Determine the [X, Y] coordinate at the center of the cell enclosing the given text.  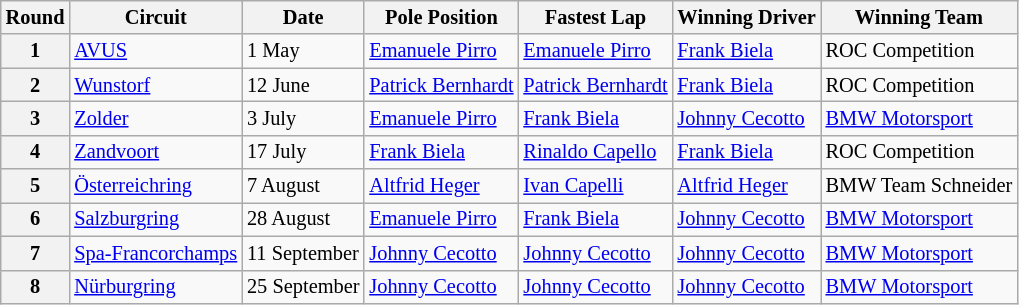
Circuit [156, 17]
3 [36, 118]
AVUS [156, 51]
3 July [303, 118]
17 July [303, 152]
Österreichring [156, 186]
Rinaldo Capello [595, 152]
BMW Team Schneider [920, 186]
Date [303, 17]
Round [36, 17]
Pole Position [441, 17]
Winning Team [920, 17]
7 [36, 253]
Spa-Francorchamps [156, 253]
Salzburgring [156, 219]
Wunstorf [156, 85]
Winning Driver [747, 17]
7 August [303, 186]
28 August [303, 219]
11 September [303, 253]
4 [36, 152]
Ivan Capelli [595, 186]
Fastest Lap [595, 17]
25 September [303, 287]
6 [36, 219]
Zolder [156, 118]
Nürburgring [156, 287]
2 [36, 85]
1 May [303, 51]
1 [36, 51]
5 [36, 186]
Zandvoort [156, 152]
12 June [303, 85]
8 [36, 287]
